Identify which cell holds the provided text, then report its [X, Y] central coordinate. 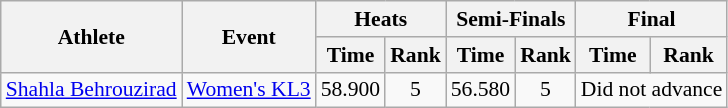
Final [652, 19]
Shahla Behrouzirad [92, 90]
Semi-Finals [511, 19]
Athlete [92, 36]
Women's KL3 [249, 90]
56.580 [480, 90]
Heats [381, 19]
58.900 [350, 90]
Did not advance [652, 90]
Event [249, 36]
